Pinpoint the cell where the given text exists, returning its [X, Y] midpoint coordinate. 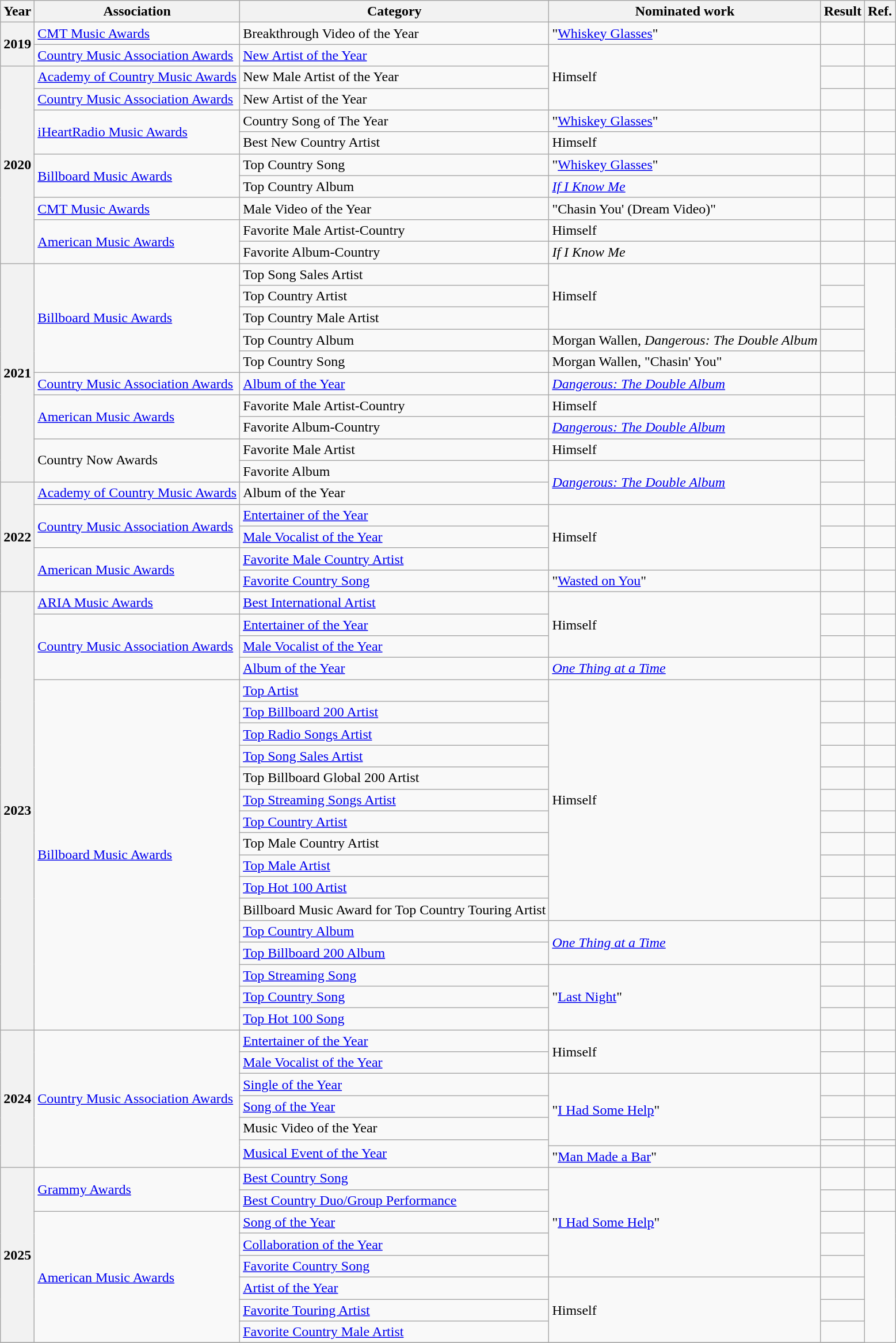
Nominated work [685, 12]
Favorite Touring Artist [395, 1310]
2022 [17, 537]
Country Now Awards [137, 460]
Year [17, 12]
2021 [17, 373]
Top Hot 100 Artist [395, 887]
New Male Artist of the Year [395, 77]
Top Billboard 200 Album [395, 953]
Top Artist [395, 690]
Grammy Awards [137, 1189]
Top Billboard Global 200 Artist [395, 778]
Country Song of The Year [395, 121]
2019 [17, 44]
Musical Event of the Year [395, 1153]
Top Streaming Song [395, 975]
"Chasin You' (Dream Video)" [685, 208]
Top Hot 100 Song [395, 1019]
Top Male Country Artist [395, 844]
Favorite Country Male Artist [395, 1332]
Morgan Wallen, "Chasin' You" [685, 362]
2023 [17, 810]
"Wasted on You" [685, 581]
Top Male Artist [395, 865]
Artist of the Year [395, 1288]
"Man Made a Bar" [685, 1157]
Top Streaming Songs Artist [395, 800]
Male Video of the Year [395, 208]
Best New Country Artist [395, 143]
Favorite Male Artist [395, 449]
Favorite Album [395, 471]
Breakthrough Video of the Year [395, 33]
Association [137, 12]
Top Country Male Artist [395, 318]
Top Radio Songs Artist [395, 734]
2025 [17, 1255]
Single of the Year [395, 1085]
Collaboration of the Year [395, 1244]
Best Country Song [395, 1178]
"Last Night" [685, 997]
Billboard Music Award for Top Country Touring Artist [395, 909]
Morgan Wallen, Dangerous: The Double Album [685, 340]
Best Country Duo/Group Performance [395, 1200]
Result [842, 12]
ARIA Music Awards [137, 602]
2024 [17, 1099]
Ref. [880, 12]
Best International Artist [395, 602]
Category [395, 12]
2020 [17, 165]
Music Video of the Year [395, 1128]
Favorite Male Country Artist [395, 559]
Top Billboard 200 Artist [395, 712]
iHeartRadio Music Awards [137, 132]
